Identify which cell holds the provided text, then report its [x, y] central coordinate. 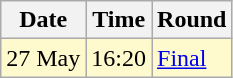
Date [44, 20]
Time [119, 20]
27 May [44, 58]
16:20 [119, 58]
Round [192, 20]
Final [192, 58]
